For the text-containing cell, return its midpoint in [x, y] coordinate format. 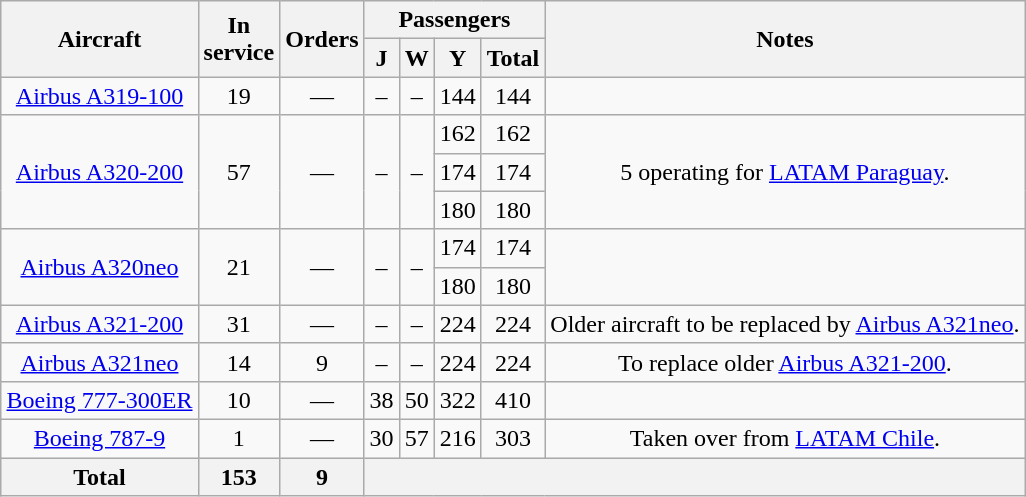
30 [382, 438]
10 [239, 400]
216 [458, 438]
Airbus A321neo [100, 362]
1 [239, 438]
Y [458, 58]
14 [239, 362]
Boeing 777-300ER [100, 400]
W [416, 58]
J [382, 58]
Aircraft [100, 39]
Airbus A321-200 [100, 324]
31 [239, 324]
153 [239, 477]
Orders [322, 39]
Passengers [454, 20]
Older aircraft to be replaced by Airbus A321neo. [785, 324]
5 operating for LATAM Paraguay. [785, 172]
303 [513, 438]
21 [239, 267]
Airbus A320-200 [100, 172]
19 [239, 96]
Boeing 787-9 [100, 438]
Taken over from LATAM Chile. [785, 438]
In service [239, 39]
50 [416, 400]
38 [382, 400]
To replace older Airbus A321-200. [785, 362]
410 [513, 400]
Notes [785, 39]
Airbus A319-100 [100, 96]
322 [458, 400]
Airbus A320neo [100, 267]
